Find where the given text appears and provide that cell's center as [x, y] coordinate. 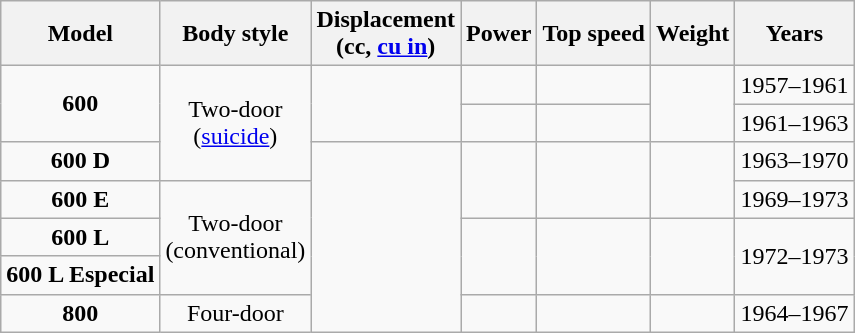
Power [499, 34]
Top speed [594, 34]
Two-door(suicide) [236, 123]
1972–1973 [794, 256]
600 L Especial [80, 275]
1964–1967 [794, 313]
Displacement(cc, cu in) [386, 34]
Weight [692, 34]
1961–1963 [794, 123]
Body style [236, 34]
600 E [80, 199]
Model [80, 34]
Four-door [236, 313]
1957–1961 [794, 85]
Two-door(conventional) [236, 237]
600 D [80, 161]
600 [80, 104]
1969–1973 [794, 199]
Years [794, 34]
1963–1970 [794, 161]
600 L [80, 237]
800 [80, 313]
